Extract the [x, y] coordinate from the center of the cell holding the provided text.  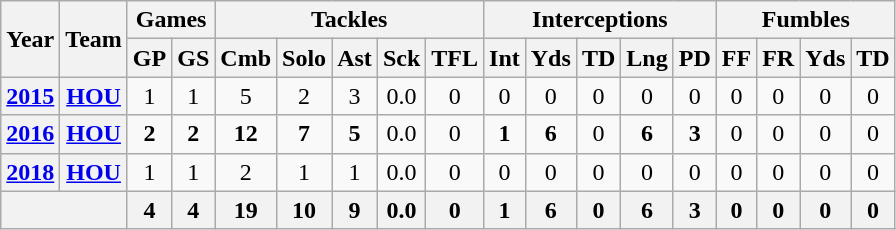
Ast [355, 58]
FR [778, 58]
Games [170, 20]
GS [194, 58]
10 [304, 210]
Team [94, 39]
TFL [455, 58]
Lng [647, 58]
Solo [304, 58]
Int [505, 58]
7 [304, 134]
GP [149, 58]
Cmb [246, 58]
FF [736, 58]
PD [694, 58]
Interceptions [600, 20]
2018 [30, 172]
Fumbles [806, 20]
19 [246, 210]
2015 [30, 96]
12 [246, 134]
Sck [401, 58]
2016 [30, 134]
Tackles [350, 20]
9 [355, 210]
Year [30, 39]
